Identify which cell holds the provided text, then report its (x, y) central coordinate. 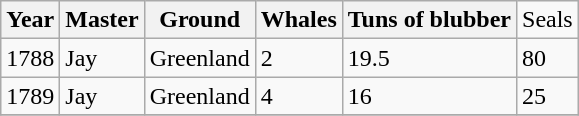
Master (102, 20)
Seals (548, 20)
1788 (30, 58)
19.5 (429, 58)
Tuns of blubber (429, 20)
2 (298, 58)
16 (429, 96)
80 (548, 58)
25 (548, 96)
Year (30, 20)
Whales (298, 20)
4 (298, 96)
Ground (200, 20)
1789 (30, 96)
